From the cell containing the given text, extract its center point as (X, Y) coordinate. 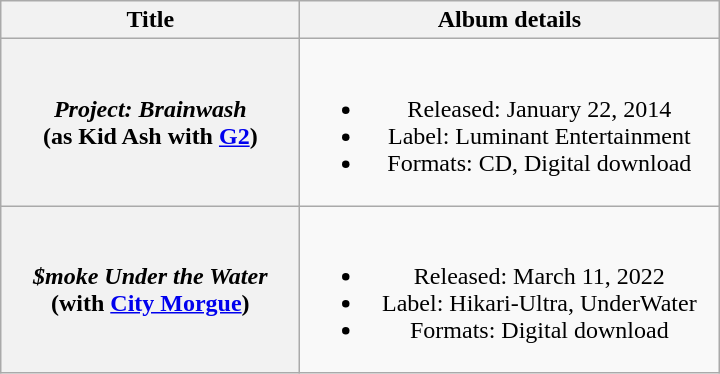
Released: March 11, 2022Label: Hikari-Ultra, UnderWaterFormats: Digital download (510, 290)
Released: January 22, 2014Label: Luminant EntertainmentFormats: CD, Digital download (510, 122)
Project: Brainwash(as Kid Ash with G2) (150, 122)
Album details (510, 20)
Title (150, 20)
$moke Under the Water(with City Morgue) (150, 290)
